Find where the given text appears and provide that cell's center as [x, y] coordinate. 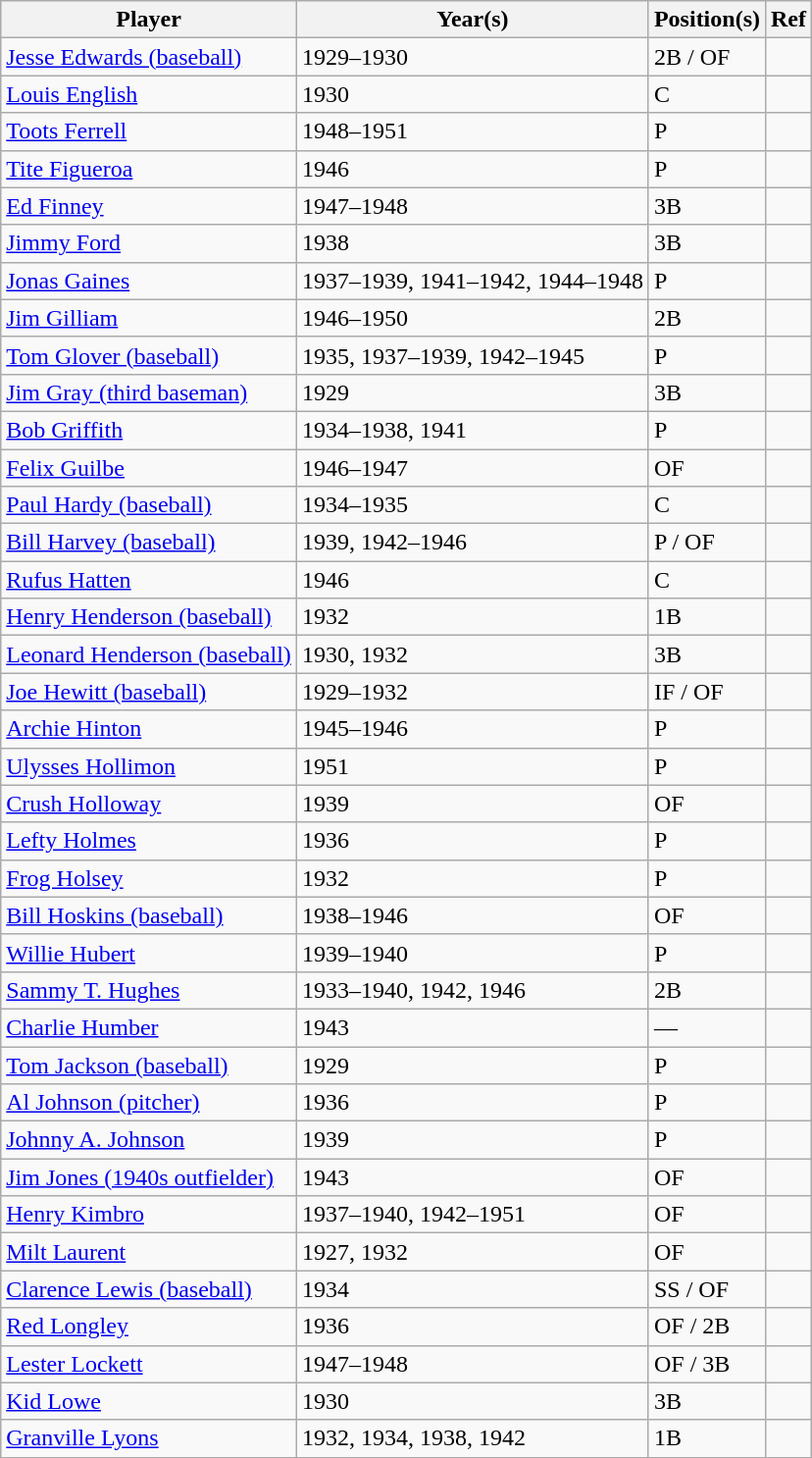
Paul Hardy (baseball) [149, 505]
Rufus Hatten [149, 580]
1938–1946 [473, 915]
1929–1930 [473, 57]
1933–1940, 1942, 1946 [473, 990]
Joe Hewitt (baseball) [149, 692]
Al Johnson (pitcher) [149, 1103]
Jesse Edwards (baseball) [149, 57]
2B / OF [706, 57]
Milt Laurent [149, 1252]
1951 [473, 766]
Archie Hinton [149, 729]
Jonas Gaines [149, 281]
Bob Griffith [149, 430]
Lefty Holmes [149, 841]
IF / OF [706, 692]
Leonard Henderson (baseball) [149, 654]
1938 [473, 243]
1934 [473, 1289]
Johnny A. Johnson [149, 1140]
Toots Ferrell [149, 131]
1939, 1942–1946 [473, 543]
Sammy T. Hughes [149, 990]
Bill Hoskins (baseball) [149, 915]
Jim Jones (1940s outfielder) [149, 1177]
Jim Gray (third baseman) [149, 392]
Tom Jackson (baseball) [149, 1065]
1939–1940 [473, 953]
1934–1938, 1941 [473, 430]
P / OF [706, 543]
Position(s) [706, 20]
Jimmy Ford [149, 243]
Felix Guilbe [149, 468]
1945–1946 [473, 729]
SS / OF [706, 1289]
Red Longley [149, 1327]
1927, 1932 [473, 1252]
Tom Glover (baseball) [149, 355]
Lester Lockett [149, 1364]
Frog Holsey [149, 878]
1930, 1932 [473, 654]
1935, 1937–1939, 1942–1945 [473, 355]
1948–1951 [473, 131]
Year(s) [473, 20]
Ed Finney [149, 206]
Ref [788, 20]
1937–1940, 1942–1951 [473, 1215]
Willie Hubert [149, 953]
Clarence Lewis (baseball) [149, 1289]
Crush Holloway [149, 804]
Player [149, 20]
1937–1939, 1941–1942, 1944–1948 [473, 281]
1946–1950 [473, 318]
1946–1947 [473, 468]
Ulysses Hollimon [149, 766]
Kid Lowe [149, 1401]
Jim Gilliam [149, 318]
Louis English [149, 94]
OF / 3B [706, 1364]
— [706, 1027]
Henry Henderson (baseball) [149, 617]
1934–1935 [473, 505]
Granville Lyons [149, 1438]
Tite Figueroa [149, 169]
1932, 1934, 1938, 1942 [473, 1438]
Henry Kimbro [149, 1215]
Charlie Humber [149, 1027]
Bill Harvey (baseball) [149, 543]
1929–1932 [473, 692]
OF / 2B [706, 1327]
